Return (X, Y) of the center of cell containing provided text 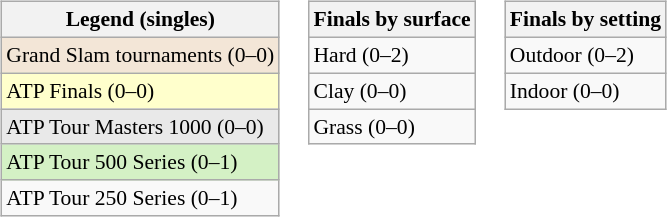
Outdoor (0–2) (586, 55)
Legend (singles) (140, 20)
ATP Tour 250 Series (0–1) (140, 198)
ATP Tour Masters 1000 (0–0) (140, 127)
Grand Slam tournaments (0–0) (140, 55)
ATP Finals (0–0) (140, 91)
Hard (0–2) (392, 55)
Grass (0–0) (392, 127)
Indoor (0–0) (586, 91)
Finals by surface (392, 20)
Clay (0–0) (392, 91)
Finals by setting (586, 20)
ATP Tour 500 Series (0–1) (140, 162)
